Provide the (x, y) coordinate of the cell's center where the given text is located.  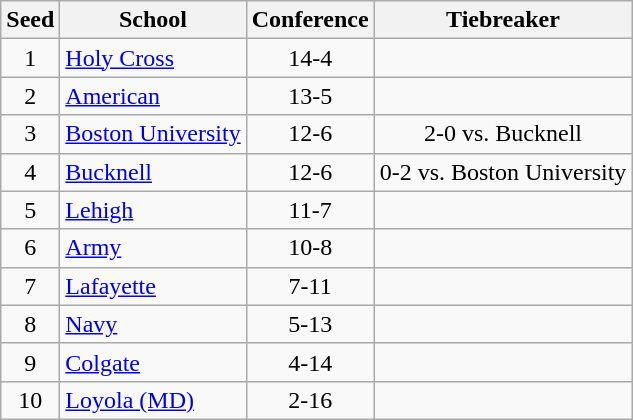
11-7 (310, 210)
7-11 (310, 286)
Boston University (153, 134)
8 (30, 324)
Loyola (MD) (153, 400)
9 (30, 362)
10 (30, 400)
5 (30, 210)
2 (30, 96)
0-2 vs. Boston University (503, 172)
2-16 (310, 400)
10-8 (310, 248)
1 (30, 58)
4 (30, 172)
School (153, 20)
Lafayette (153, 286)
Lehigh (153, 210)
Holy Cross (153, 58)
American (153, 96)
14-4 (310, 58)
3 (30, 134)
6 (30, 248)
Colgate (153, 362)
Bucknell (153, 172)
Army (153, 248)
Tiebreaker (503, 20)
Navy (153, 324)
2-0 vs. Bucknell (503, 134)
Conference (310, 20)
4-14 (310, 362)
5-13 (310, 324)
7 (30, 286)
13-5 (310, 96)
Seed (30, 20)
